Output the [X, Y] coordinate of the center of the cell containing the given text.  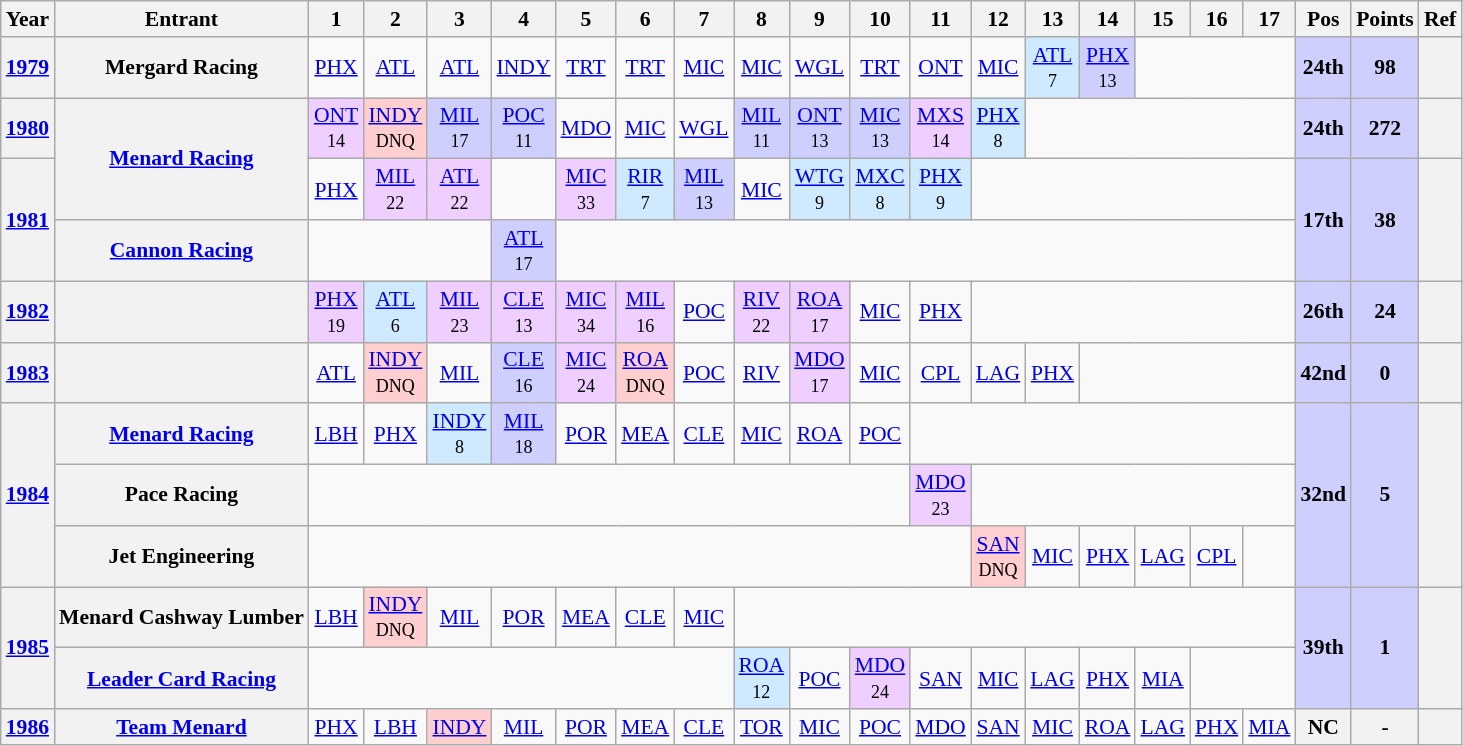
MXC8 [880, 190]
24 [1385, 312]
272 [1385, 128]
MIL13 [704, 190]
MIL17 [459, 128]
Pos [1323, 19]
1984 [28, 496]
PHX8 [998, 128]
ATL7 [1052, 68]
Jet Engineering [182, 556]
INDY8 [459, 434]
Team Menard [182, 727]
Ref [1440, 19]
26th [1323, 312]
16 [1216, 19]
Year [28, 19]
3 [459, 19]
10 [880, 19]
ONT13 [820, 128]
38 [1385, 220]
MIC24 [586, 372]
1981 [28, 220]
39th [1323, 648]
MIC34 [586, 312]
MIC13 [880, 128]
12 [998, 19]
1986 [28, 727]
ATL22 [459, 190]
ROA12 [762, 678]
MIL22 [395, 190]
CLE13 [524, 312]
MIL11 [762, 128]
NC [1323, 727]
32nd [1323, 496]
1980 [28, 128]
TOR [762, 727]
1983 [28, 372]
RIV22 [762, 312]
Entrant [182, 19]
ROADNQ [645, 372]
PHX13 [1108, 68]
- [1385, 727]
2 [395, 19]
PHX9 [940, 190]
MDO17 [820, 372]
14 [1108, 19]
Menard Cashway Lumber [182, 618]
ONT [940, 68]
PHX19 [336, 312]
11 [940, 19]
MIC33 [586, 190]
ATL6 [395, 312]
1979 [28, 68]
Cannon Racing [182, 250]
1982 [28, 312]
42nd [1323, 372]
ONT14 [336, 128]
4 [524, 19]
RIR7 [645, 190]
98 [1385, 68]
MIL18 [524, 434]
Leader Card Racing [182, 678]
8 [762, 19]
MIL23 [459, 312]
POC11 [524, 128]
MXS14 [940, 128]
RIV [762, 372]
1985 [28, 648]
MDO23 [940, 496]
WTG9 [820, 190]
MIL16 [645, 312]
MDO24 [880, 678]
ROA17 [820, 312]
Points [1385, 19]
Mergard Racing [182, 68]
CLE16 [524, 372]
ATL17 [524, 250]
7 [704, 19]
15 [1162, 19]
6 [645, 19]
17th [1323, 220]
13 [1052, 19]
Pace Racing [182, 496]
SANDNQ [998, 556]
9 [820, 19]
17 [1269, 19]
0 [1385, 372]
